Determine the [X, Y] coordinate at the center of the cell enclosing the given text.  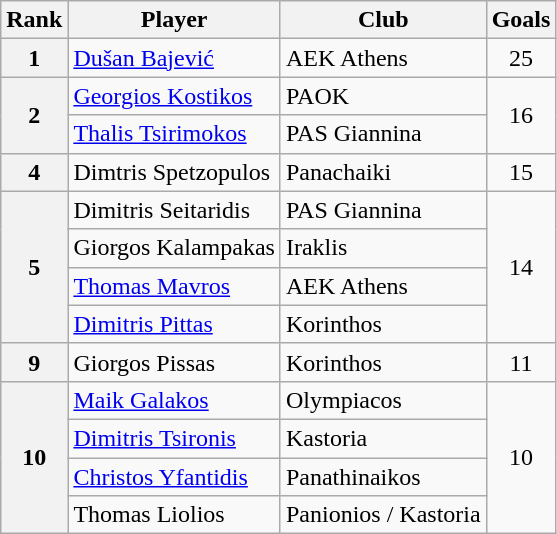
Thomas Mavros [174, 286]
Thalis Tsirimokos [174, 134]
1 [34, 58]
2 [34, 115]
Maik Galakos [174, 400]
Giorgos Pissas [174, 362]
9 [34, 362]
Dimtris Spetzopulos [174, 172]
Dimitris Tsironis [174, 438]
4 [34, 172]
Club [383, 20]
15 [521, 172]
Dimitris Pittas [174, 324]
25 [521, 58]
Panachaiki [383, 172]
Dimitris Seitaridis [174, 210]
PAOK [383, 96]
11 [521, 362]
14 [521, 267]
Christos Yfantidis [174, 477]
16 [521, 115]
Olympiacos [383, 400]
Rank [34, 20]
Giorgos Kalampakas [174, 248]
Kastoria [383, 438]
5 [34, 267]
Iraklis [383, 248]
Georgios Kostikos [174, 96]
Thomas Liolios [174, 515]
Panathinaikos [383, 477]
Dušan Bajević [174, 58]
Panionios / Kastoria [383, 515]
Player [174, 20]
Goals [521, 20]
